Locate the cell with the specified text and output its [x, y] center coordinate. 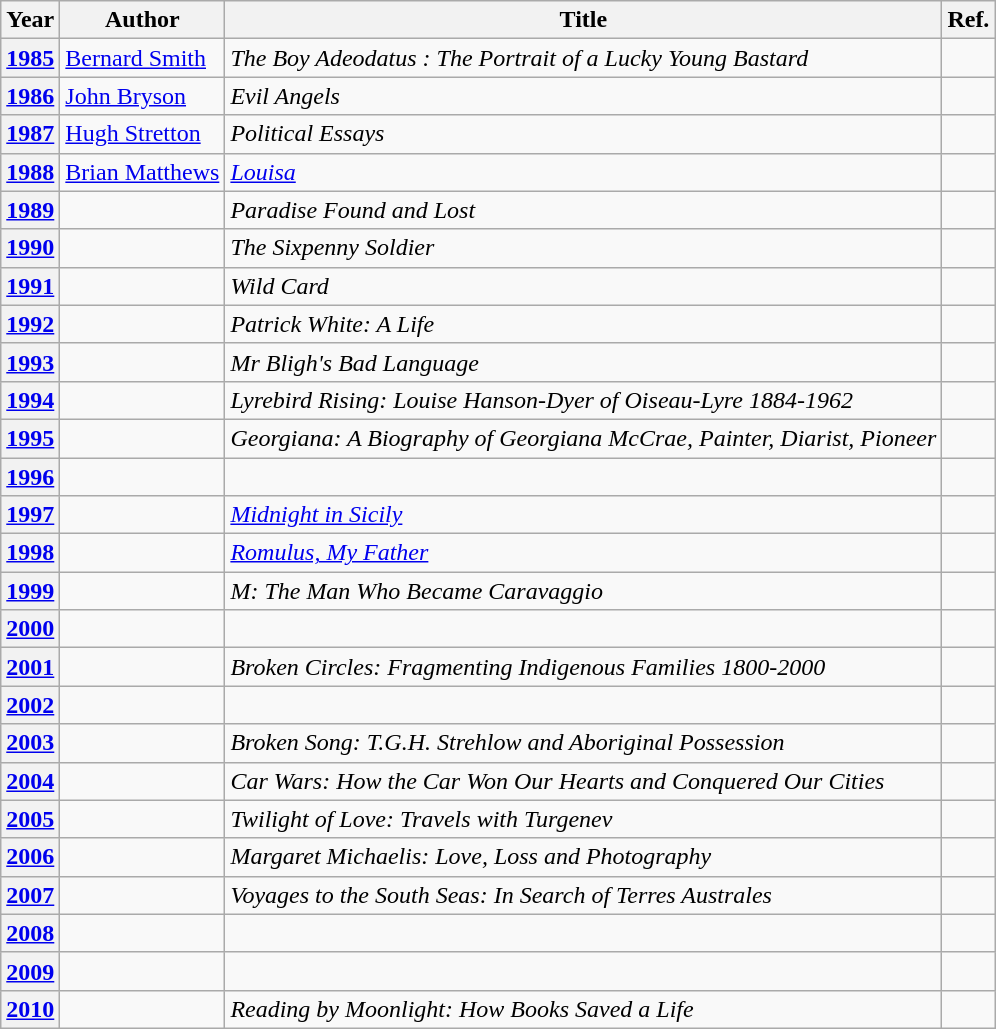
M: The Man Who Became Caravaggio [584, 591]
2006 [30, 857]
1995 [30, 438]
1990 [30, 248]
2005 [30, 819]
1991 [30, 286]
Broken Song: T.G.H. Strehlow and Aboriginal Possession [584, 743]
2008 [30, 933]
Midnight in Sicily [584, 515]
Georgiana: A Biography of Georgiana McCrae, Painter, Diarist, Pioneer [584, 438]
Reading by Moonlight: How Books Saved a Life [584, 1009]
Author [142, 20]
2004 [30, 781]
1992 [30, 324]
Broken Circles: Fragmenting Indigenous Families 1800-2000 [584, 667]
Wild Card [584, 286]
Patrick White: A Life [584, 324]
Political Essays [584, 134]
Hugh Stretton [142, 134]
1989 [30, 210]
1999 [30, 591]
Year [30, 20]
Ref. [968, 20]
2007 [30, 895]
2002 [30, 705]
1997 [30, 515]
Twilight of Love: Travels with Turgenev [584, 819]
2000 [30, 629]
2003 [30, 743]
Evil Angels [584, 96]
Romulus, My Father [584, 553]
Mr Bligh's Bad Language [584, 362]
2001 [30, 667]
Paradise Found and Lost [584, 210]
Car Wars: How the Car Won Our Hearts and Conquered Our Cities [584, 781]
Bernard Smith [142, 58]
John Bryson [142, 96]
Voyages to the South Seas: In Search of Terres Australes [584, 895]
Lyrebird Rising: Louise Hanson-Dyer of Oiseau-Lyre 1884-1962 [584, 400]
1993 [30, 362]
The Boy Adeodatus : The Portrait of a Lucky Young Bastard [584, 58]
1994 [30, 400]
1998 [30, 553]
1996 [30, 477]
Brian Matthews [142, 172]
1986 [30, 96]
1987 [30, 134]
Louisa [584, 172]
1985 [30, 58]
Margaret Michaelis: Love, Loss and Photography [584, 857]
2009 [30, 971]
1988 [30, 172]
The Sixpenny Soldier [584, 248]
2010 [30, 1009]
Title [584, 20]
